For the text-containing cell, return its midpoint in (X, Y) coordinate format. 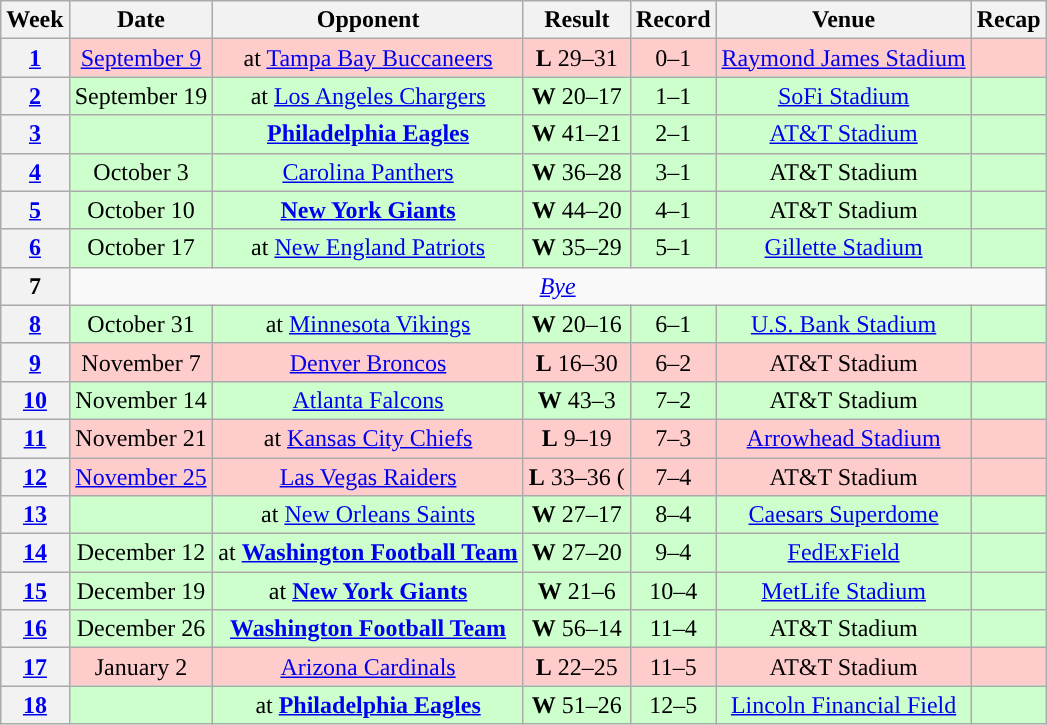
at New Orleans Saints (368, 515)
W 27–20 (576, 553)
at New England Patriots (368, 248)
at Kansas City Chiefs (368, 438)
November 14 (141, 400)
at Minnesota Vikings (368, 324)
8–4 (673, 515)
W 43–3 (576, 400)
Gillette Stadium (844, 248)
December 12 (141, 553)
11 (35, 438)
Raymond James Stadium (844, 58)
Date (141, 20)
Caesars Superdome (844, 515)
October 17 (141, 248)
6–2 (673, 362)
New York Giants (368, 210)
FedExField (844, 553)
at New York Giants (368, 591)
Opponent (368, 20)
November 21 (141, 438)
8 (35, 324)
November 25 (141, 477)
18 (35, 705)
at Philadelphia Eagles (368, 705)
6–1 (673, 324)
W 44–20 (576, 210)
9 (35, 362)
10–4 (673, 591)
at Los Angeles Chargers (368, 96)
7–4 (673, 477)
SoFi Stadium (844, 96)
15 (35, 591)
7 (35, 286)
9–4 (673, 553)
L 16–30 (576, 362)
7–3 (673, 438)
Recap (1008, 20)
L 29–31 (576, 58)
1–1 (673, 96)
at Washington Football Team (368, 553)
11–5 (673, 667)
L 33–36 ( (576, 477)
Carolina Panthers (368, 172)
W 41–21 (576, 134)
4–1 (673, 210)
September 9 (141, 58)
12–5 (673, 705)
Las Vegas Raiders (368, 477)
November 7 (141, 362)
W 51–26 (576, 705)
Lincoln Financial Field (844, 705)
MetLife Stadium (844, 591)
3 (35, 134)
Bye (558, 286)
January 2 (141, 667)
L 9–19 (576, 438)
Venue (844, 20)
10 (35, 400)
at Tampa Bay Buccaneers (368, 58)
3–1 (673, 172)
U.S. Bank Stadium (844, 324)
December 19 (141, 591)
W 36–28 (576, 172)
5 (35, 210)
6 (35, 248)
11–4 (673, 629)
October 31 (141, 324)
2–1 (673, 134)
1 (35, 58)
December 26 (141, 629)
Washington Football Team (368, 629)
Result (576, 20)
13 (35, 515)
14 (35, 553)
Arrowhead Stadium (844, 438)
16 (35, 629)
Week (35, 20)
September 19 (141, 96)
12 (35, 477)
Denver Broncos (368, 362)
W 21–6 (576, 591)
17 (35, 667)
4 (35, 172)
L 22–25 (576, 667)
Philadelphia Eagles (368, 134)
October 3 (141, 172)
Arizona Cardinals (368, 667)
Atlanta Falcons (368, 400)
W 20–17 (576, 96)
5–1 (673, 248)
W 56–14 (576, 629)
Record (673, 20)
2 (35, 96)
W 20–16 (576, 324)
W 27–17 (576, 515)
October 10 (141, 210)
W 35–29 (576, 248)
0–1 (673, 58)
7–2 (673, 400)
